Find where the given text appears and provide that cell's center as (X, Y) coordinate. 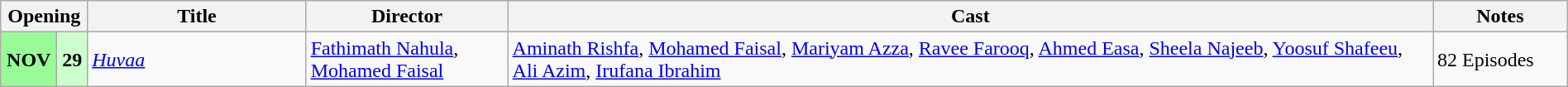
Opening (45, 17)
Title (197, 17)
Cast (970, 17)
Aminath Rishfa, Mohamed Faisal, Mariyam Azza, Ravee Farooq, Ahmed Easa, Sheela Najeeb, Yoosuf Shafeeu, Ali Azim, Irufana Ibrahim (970, 60)
Director (407, 17)
Notes (1500, 17)
Huvaa (197, 60)
NOV (29, 60)
82 Episodes (1500, 60)
Fathimath Nahula,Mohamed Faisal (407, 60)
29 (73, 60)
